Determine the [x, y] coordinate at the center of the cell enclosing the given text.  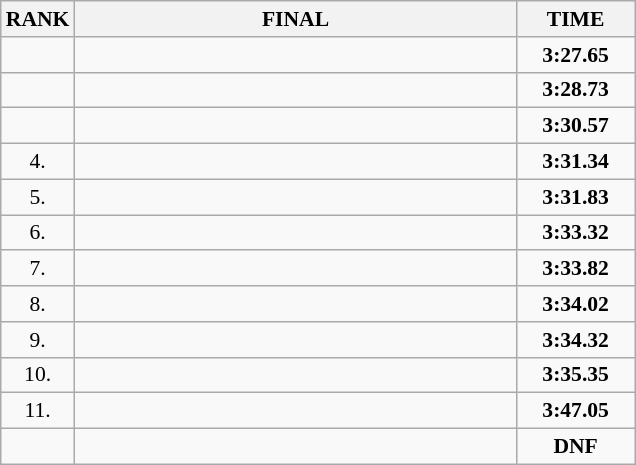
9. [38, 340]
3:47.05 [576, 411]
5. [38, 197]
3:31.83 [576, 197]
FINAL [295, 19]
8. [38, 304]
RANK [38, 19]
3:30.57 [576, 126]
3:34.32 [576, 340]
3:27.65 [576, 55]
3:33.32 [576, 233]
3:35.35 [576, 375]
3:31.34 [576, 162]
3:28.73 [576, 90]
4. [38, 162]
TIME [576, 19]
6. [38, 233]
3:34.02 [576, 304]
3:33.82 [576, 269]
10. [38, 375]
11. [38, 411]
DNF [576, 447]
7. [38, 269]
